Extract the [x, y] coordinate from the center of the cell holding the provided text.  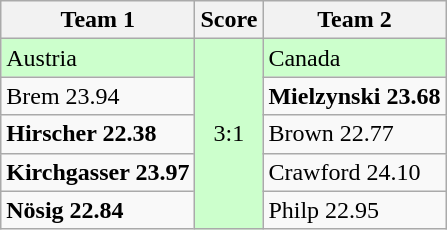
Kirchgasser 23.97 [98, 172]
Team 2 [354, 20]
Team 1 [98, 20]
Score [229, 20]
Hirscher 22.38 [98, 134]
Brem 23.94 [98, 96]
Philp 22.95 [354, 210]
Austria [98, 58]
Mielzynski 23.68 [354, 96]
Brown 22.77 [354, 134]
Crawford 24.10 [354, 172]
3:1 [229, 134]
Nösig 22.84 [98, 210]
Canada [354, 58]
